Identify which cell holds the provided text, then report its [x, y] central coordinate. 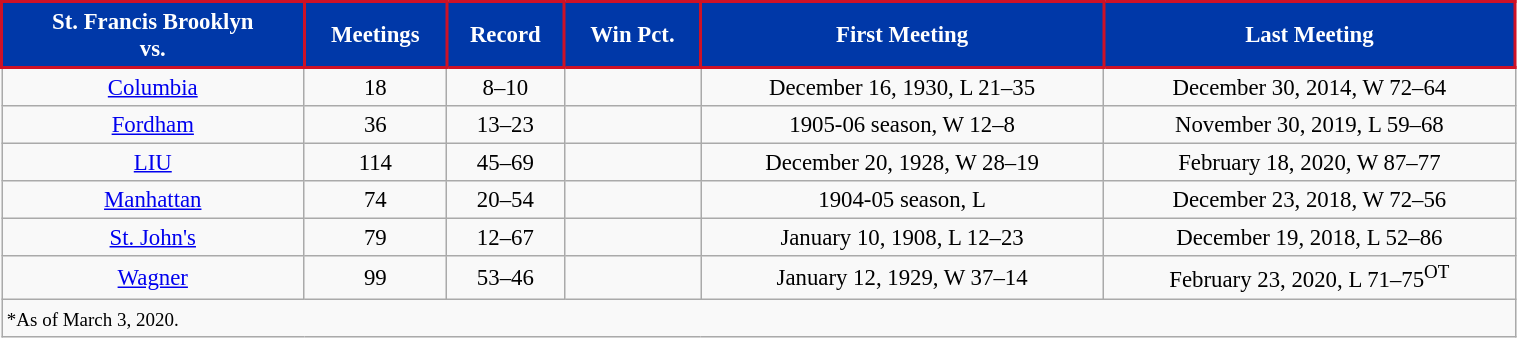
Last Meeting [1309, 35]
1905-06 season, W 12–8 [902, 125]
Win Pct. [632, 35]
18 [376, 87]
114 [376, 163]
99 [376, 277]
December 20, 1928, W 28–19 [902, 163]
Manhattan [154, 200]
December 19, 2018, L 52–86 [1309, 238]
12–67 [506, 238]
November 30, 2019, L 59–68 [1309, 125]
74 [376, 200]
January 12, 1929, W 37–14 [902, 277]
February 23, 2020, L 71–75OT [1309, 277]
Fordham [154, 125]
79 [376, 238]
LIU [154, 163]
45–69 [506, 163]
St. Francis Brooklynvs. [154, 35]
*As of March 3, 2020. [759, 318]
13–23 [506, 125]
Meetings [376, 35]
December 23, 2018, W 72–56 [1309, 200]
February 18, 2020, W 87–77 [1309, 163]
December 16, 1930, L 21–35 [902, 87]
Columbia [154, 87]
36 [376, 125]
January 10, 1908, L 12–23 [902, 238]
Record [506, 35]
1904-05 season, L [902, 200]
December 30, 2014, W 72–64 [1309, 87]
First Meeting [902, 35]
8–10 [506, 87]
53–46 [506, 277]
20–54 [506, 200]
St. John's [154, 238]
Wagner [154, 277]
